Find where the given text appears and provide that cell's center as [x, y] coordinate. 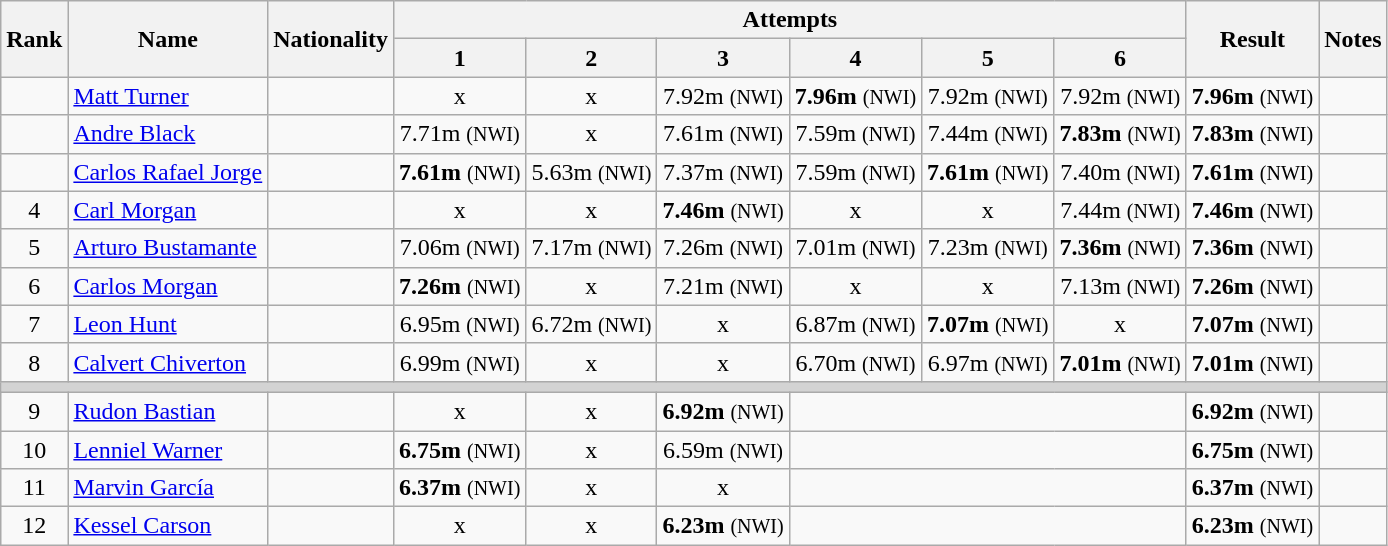
Carl Morgan [168, 210]
6.95m (NWI) [459, 324]
Andre Black [168, 134]
8 [34, 362]
7.23m (NWI) [988, 248]
Nationality [331, 39]
11 [34, 488]
Carlos Rafael Jorge [168, 172]
Leon Hunt [168, 324]
Rank [34, 39]
9 [34, 411]
Notes [1353, 39]
1 [459, 58]
Rudon Bastian [168, 411]
10 [34, 449]
7 [34, 324]
7.40m (NWI) [1120, 172]
Calvert Chiverton [168, 362]
6.99m (NWI) [459, 362]
Attempts [790, 20]
Matt Turner [168, 96]
6.70m (NWI) [855, 362]
Kessel Carson [168, 526]
7.21m (NWI) [723, 286]
Result [1252, 39]
5.63m (NWI) [592, 172]
12 [34, 526]
2 [592, 58]
7.13m (NWI) [1120, 286]
6.97m (NWI) [988, 362]
6.59m (NWI) [723, 449]
Carlos Morgan [168, 286]
7.17m (NWI) [592, 248]
Arturo Bustamante [168, 248]
Marvin García [168, 488]
Name [168, 39]
7.71m (NWI) [459, 134]
6.72m (NWI) [592, 324]
Lenniel Warner [168, 449]
6.87m (NWI) [855, 324]
3 [723, 58]
7.06m (NWI) [459, 248]
7.37m (NWI) [723, 172]
